Determine the (X, Y) coordinate at the center of the cell enclosing the given text.  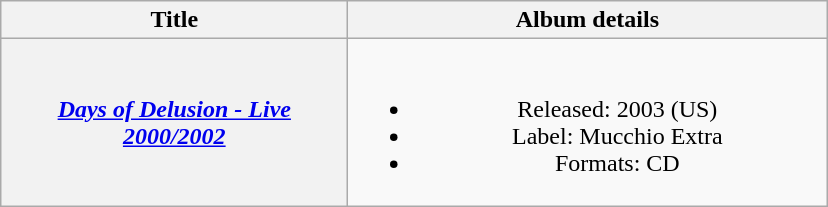
Title (174, 20)
Released: 2003 (US)Label: Mucchio ExtraFormats: CD (588, 122)
Album details (588, 20)
Days of Delusion - Live 2000/2002 (174, 122)
